From the cell containing the given text, extract its center point as (X, Y) coordinate. 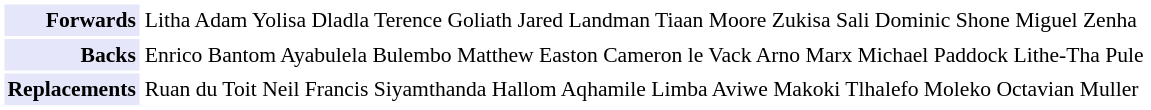
Backs (71, 55)
Forwards (71, 20)
Enrico Bantom Ayabulela Bulembo Matthew Easton Cameron le Vack Arno Marx Michael Paddock Lithe-Tha Pule (644, 55)
Litha Adam Yolisa Dladla Terence Goliath Jared Landman Tiaan Moore Zukisa Sali Dominic Shone Miguel Zenha (644, 20)
Replacements (71, 90)
Ruan du Toit Neil Francis Siyamthanda Hallom Aqhamile Limba Aviwe Makoki Tlhalefo Moleko Octavian Muller (644, 90)
